Return (X, Y) of the center of cell containing provided text 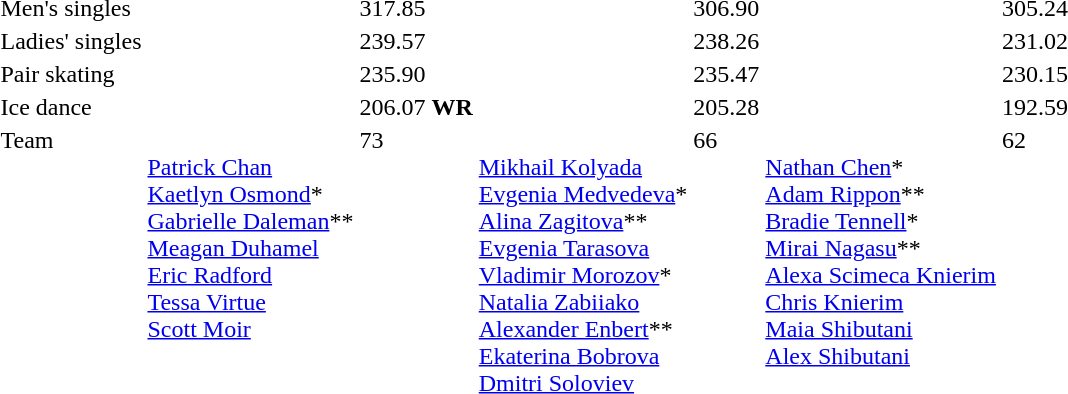
239.57 (416, 41)
205.28 (726, 107)
206.07 WR (416, 107)
238.26 (726, 41)
235.47 (726, 74)
235.90 (416, 74)
